Return the (X, Y) coordinate for the center point of the cell that contains the specified text.  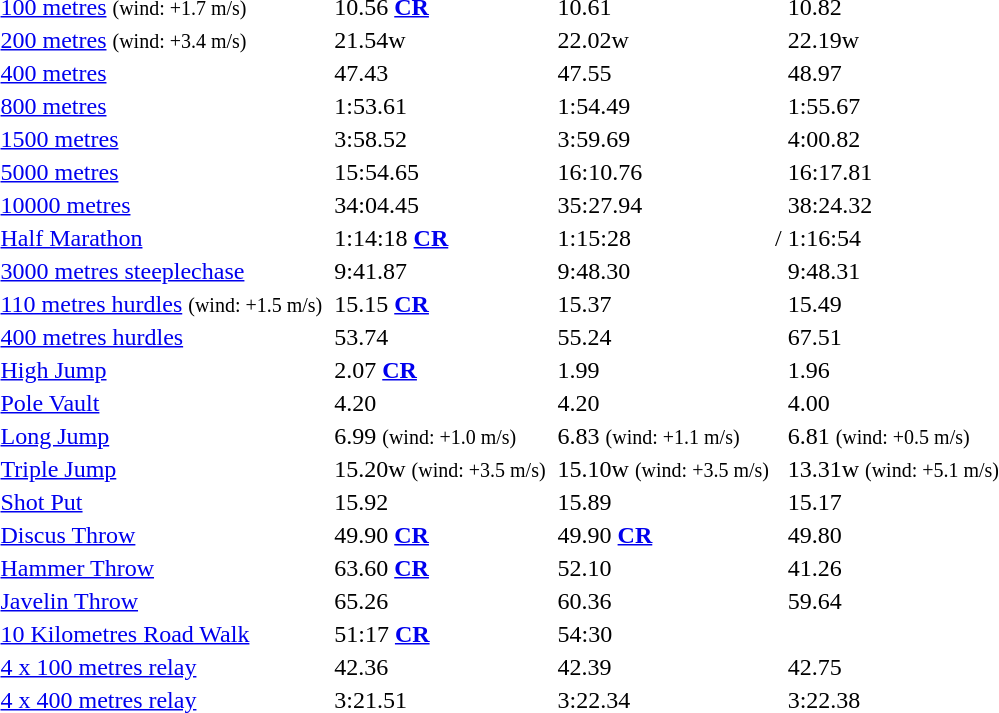
63.60 CR (440, 568)
15.15 CR (440, 304)
51:17 CR (440, 634)
54:30 (663, 634)
15.20w (wind: +3.5 m/s) (440, 469)
34:04.45 (440, 205)
21.54w (440, 40)
15.10w (wind: +3.5 m/s) (663, 469)
65.26 (440, 601)
55.24 (663, 337)
1:15:28 (663, 238)
2.07 CR (440, 370)
1:14:18 CR (440, 238)
15:54.65 (440, 172)
35:27.94 (663, 205)
1:53.61 (440, 106)
9:48.30 (663, 271)
6.99 (wind: +1.0 m/s) (440, 436)
1.99 (663, 370)
60.36 (663, 601)
16:10.76 (663, 172)
3:59.69 (663, 139)
47.43 (440, 73)
42.39 (663, 667)
6.83 (wind: +1.1 m/s) (663, 436)
15.37 (663, 304)
42.36 (440, 667)
15.89 (663, 502)
1:54.49 (663, 106)
22.02w (663, 40)
15.92 (440, 502)
52.10 (663, 568)
3:58.52 (440, 139)
47.55 (663, 73)
53.74 (440, 337)
9:41.87 (440, 271)
/ (778, 238)
